Locate the cell with the specified text and output its [X, Y] center coordinate. 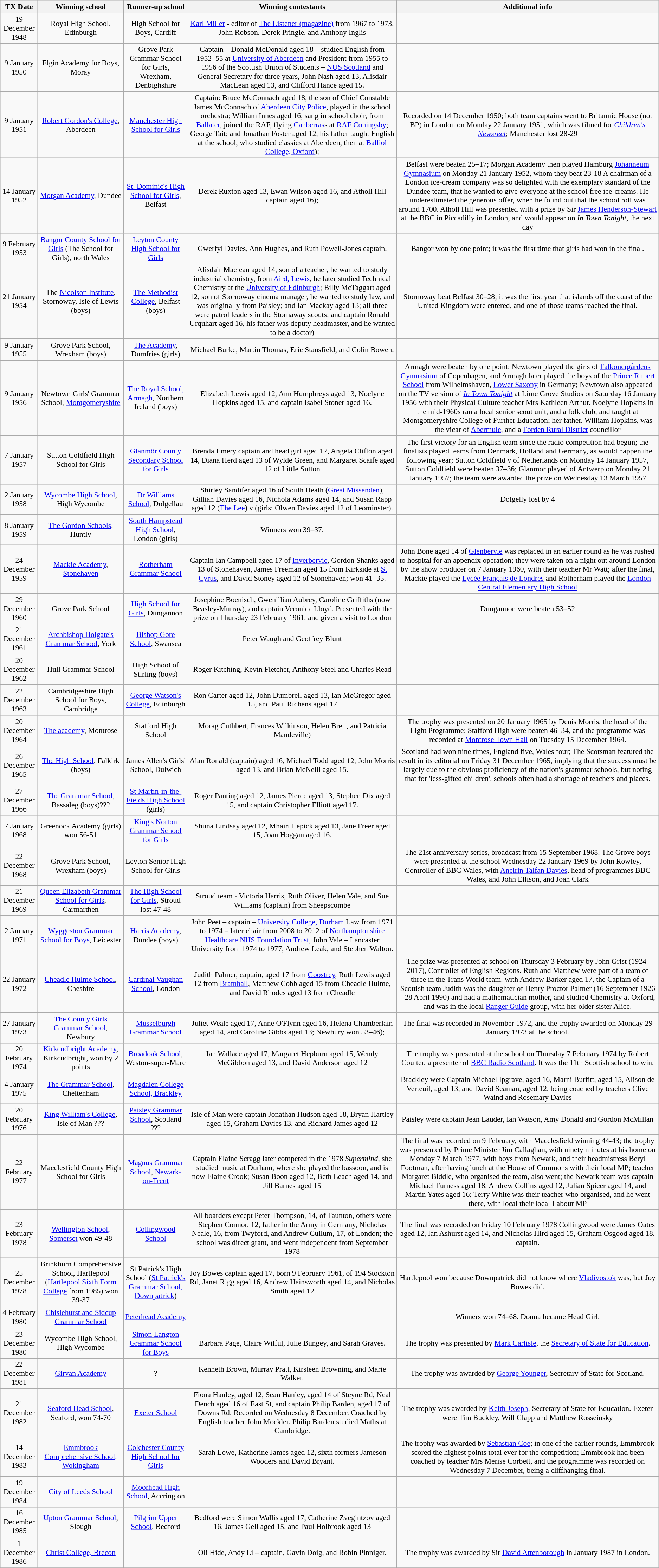
Stroud team - Victoria Harris, Ruth Oliver, Helen Vale, and Sue Williams (captain) from Sheepscombe [292, 901]
Dr Williams School, Dolgellau [155, 499]
20 December 1964 [19, 730]
9 January 1950 [19, 67]
26 December 1965 [19, 765]
High School for Boys, Cardiff [155, 28]
Bangor won by one point; it was the first time that girls had won in the final. [528, 249]
Newtown Girls' Grammar School, Montgomeryshire [81, 398]
22 January 1972 [19, 984]
St Patrick's High School (St Patrick's Grammar School, Downpatrick) [155, 1282]
Roger Kitching, Kevin Fletcher, Anthony Steel and Charles Read [292, 670]
? [155, 1374]
Runner-up school [155, 7]
Leyton County High School for Girls [155, 249]
Chislehurst and Sidcup Grammar School [81, 1317]
9 January 1955 [19, 350]
The Royal School, Armagh, Northern Ireland (boys) [155, 398]
Royal High School, Edinburgh [81, 28]
James Allen's Girls' School, Dulwich [155, 765]
Winners won 74–68. Donna became Head Girl. [528, 1317]
Morgan Academy, Dundee [81, 196]
City of Leeds School [81, 1492]
The County Girls Grammar School, Newbury [81, 1028]
27 January 1973 [19, 1028]
27 December 1966 [19, 801]
Winning contestants [292, 7]
Magdalen College School, Brackley [155, 1089]
Emmbrook Comprehensive School, Wokingham [81, 1457]
Leyton Senior High School for Girls [155, 866]
Mackie Academy, Stonehaven [81, 569]
Cheadle Hulme School, Cheshire [81, 984]
Moorhead High School, Accrington [155, 1492]
24 December 1959 [19, 569]
Derek Ruxton aged 13, Ewan Wilson aged 16, and Atholl Hill captain aged 16); [292, 196]
The academy, Montrose [81, 730]
8 January 1959 [19, 530]
Ron Carter aged 12, John Dumbrell aged 13, Ian McGregor aged 15, and Paul Richens aged 17 [292, 700]
23 December 1980 [19, 1343]
Upton Grammar School, Slough [81, 1522]
Ian Wallace aged 17, Margaret Hepburn aged 15, Wendy McGibbon aged 13, and David Anderson aged 12 [292, 1058]
Additional info [528, 7]
Christ College, Brecon [81, 1553]
The High School, Falkirk (boys) [81, 765]
20 February 1976 [19, 1119]
Magnus Grammar School, Newark-on-Trent [155, 1172]
The Gordon Schools, Huntly [81, 530]
2 January 1958 [19, 499]
Elgin Academy for Boys, Moray [81, 67]
Bedford were Simon Wallis aged 17, Catherine Zvegintzov aged 16, James Gell aged 15, and Paul Holbrook aged 13 [292, 1522]
Hull Grammar School [81, 670]
Morag Cuthbert, Frances Wilkinson, Helen Brett, and Patricia Mandeville) [292, 730]
Karl Miller - editor of The Listener (magazine) from 1967 to 1973, John Robson, Derek Pringle, and Anthony Inglis [292, 28]
Oli Hide, Andy Li – captain, Gavin Doig, and Robin Pinniger. [292, 1553]
16 December 1985 [19, 1522]
The trophy was awarded by Sir David Attenborough in January 1987 in London. [528, 1553]
21 January 1954 [19, 301]
Bangor County School for Girls (The School for Girls), north Wales [81, 249]
Peter Waugh and Geoffrey Blunt [292, 639]
14 January 1952 [19, 196]
Brenda Emery captain and head girl aged 17, Angela Clifton aged 14, Diana Herd aged 13 of Wylde Green, and Margaret Scaife aged 12 of Little Sutton [292, 460]
Macclesfield County High School for Girls [81, 1172]
Wellington School, Somerset won 49-48 [81, 1234]
22 December 1981 [19, 1374]
St Martin-in-the-Fields High School (girls) [155, 801]
25 December 1978 [19, 1282]
Paisley were captain Jean Lauder, Ian Watson, Amy Donald and Gordon McMillan [528, 1119]
9 January 1951 [19, 125]
21 December 1969 [19, 901]
Brinkburn Comprehensive School, Hartlepool (Hartlepool Sixth Form College from 1985) won 39-37 [81, 1282]
St. Dominic's High School for Girls, Belfast [155, 196]
Juliet Weale aged 17, Anne O'Flynn aged 16, Helena Chamberlain aged 14, and Caroline Gibbs aged 13; Newbury won 53–46); [292, 1028]
Kirkcudbright Academy, Kirkcudbright, won by 2 points [81, 1058]
The Academy, Dumfries (girls) [155, 350]
The High School for Girls, Stroud lost 47-48 [155, 901]
Dungannon were beaten 53–52 [528, 609]
Collingwood School [155, 1234]
Grove Park Grammar School for Girls, Wrexham, Denbighshire [155, 67]
Barbara Page, Claire Wilful, Julie Bungey, and Sarah Graves. [292, 1343]
Girvan Academy [81, 1374]
The trophy was awarded by George Younger, Secretary of State for Scotland. [528, 1374]
Michael Burke, Martin Thomas, Eric Stansfield, and Colin Bowen. [292, 350]
Glanmôr County Secondary School for Girls [155, 460]
Isle of Man were captain Jonathan Hudson aged 18, Bryan Hartley aged 15, Graham Davies 13, and Richard James aged 12 [292, 1119]
Joy Bowes captain aged 17, born 9 February 1961, of 194 Stockton Rd, Janet Rigg aged 16, Andrew Hainsworth aged 14, and Nicholas Smith aged 12 [292, 1282]
Exeter School [155, 1413]
Rotherham Grammar School [155, 569]
Kenneth Brown, Murray Pratt, Kirsteen Browning, and Marie Walker. [292, 1374]
Winners won 39–37. [292, 530]
20 February 1974 [19, 1058]
7 January 1968 [19, 831]
Stafford High School [155, 730]
The trophy was awarded by Keith Joseph, Secretary of State for Education. Exeter were Tim Buckley, Will Clapp and Matthew Rosseinsky [528, 1413]
2 January 1971 [19, 936]
Peterhead Academy [155, 1317]
High School of Stirling (boys) [155, 670]
Wyggeston Grammar School for Boys, Leicester [81, 936]
19 December 1948 [19, 28]
Queen Elizabeth Grammar School for Girls, Carmarthen [81, 901]
Pilgrim Upper School, Bedford [155, 1522]
Alan Ronald (captain) aged 16, Michael Todd aged 12, John Morris aged 13, and Brian McNeill aged 15. [292, 765]
Bishop Gore School, Swansea [155, 639]
Archbishop Holgate's Grammar School, York [81, 639]
Winning school [81, 7]
King's Norton Grammar School for Girls [155, 831]
Paisley Grammar School, Scotland ??? [155, 1119]
22 December 1968 [19, 866]
23 February 1978 [19, 1234]
1 December 1986 [19, 1553]
21 December 1961 [19, 639]
Broadoak School, Weston-super-Mare [155, 1058]
14 December 1983 [19, 1457]
20 December 1962 [19, 670]
22 December 1963 [19, 700]
Robert Gordon's College, Aberdeen [81, 125]
Seaford Head School, Seaford, won 74-70 [81, 1413]
Grove Park School [81, 609]
Sutton Coldfield High School for Girls [81, 460]
29 December 1960 [19, 609]
South Hampstead High School, London (girls) [155, 530]
Gwerfyl Davies, Ann Hughes, and Ruth Powell-Jones captain. [292, 249]
Greenock Academy (girls) won 56-51 [81, 831]
The Nicolson Institute, Stornoway, Isle of Lewis (boys) [81, 301]
4 January 1975 [19, 1089]
George Watson's College, Edinburgh [155, 700]
Cardinal Vaughan School, London [155, 984]
Roger Panting aged 12, James Pierce aged 13, Stephen Dix aged 15, and captain Christopher Elliott aged 17. [292, 801]
9 January 1956 [19, 398]
TX Date [19, 7]
22 February 1977 [19, 1172]
9 February 1953 [19, 249]
The Grammar School, Cheltenham [81, 1089]
Harris Academy, Dundee (boys) [155, 936]
The trophy was presented by Mark Carlisle, the Secretary of State for Education. [528, 1343]
21 December 1982 [19, 1413]
7 January 1957 [19, 460]
Cambridgeshire High School for Boys, Cambridge [81, 700]
Elizabeth Lewis aged 12, Ann Humphreys aged 13, Noelyne Hopkins aged 15, and captain Isabel Stoner aged 16. [292, 398]
The Methodist College, Belfast (boys) [155, 301]
19 December 1984 [19, 1492]
The Grammar School, Bassaleg (boys)??? [81, 801]
Shuna Lindsay aged 12, Mhairi Lepick aged 13, Jane Freer aged 15, Joan Hoggan aged 16. [292, 831]
Musselburgh Grammar School [155, 1028]
Dolgelly lost by 4 [528, 499]
King William's College, Isle of Man ??? [81, 1119]
Manchester High School for Girls [155, 125]
High School for Girls, Dungannon [155, 609]
4 February 1980 [19, 1317]
Simon Langton Grammar School for Boys [155, 1343]
Hartlepool won because Downpatrick did not know where Vladivostok was, but Joy Bowes did. [528, 1282]
Colchester County High School for Girls [155, 1457]
The final was recorded in November 1972, and the trophy awarded on Monday 29 January 1973 at the school. [528, 1028]
Sarah Lowe, Katherine James aged 12, sixth formers Jameson Wooders and David Bryant. [292, 1457]
